Extract the (X, Y) coordinate from the center of the cell holding the provided text.  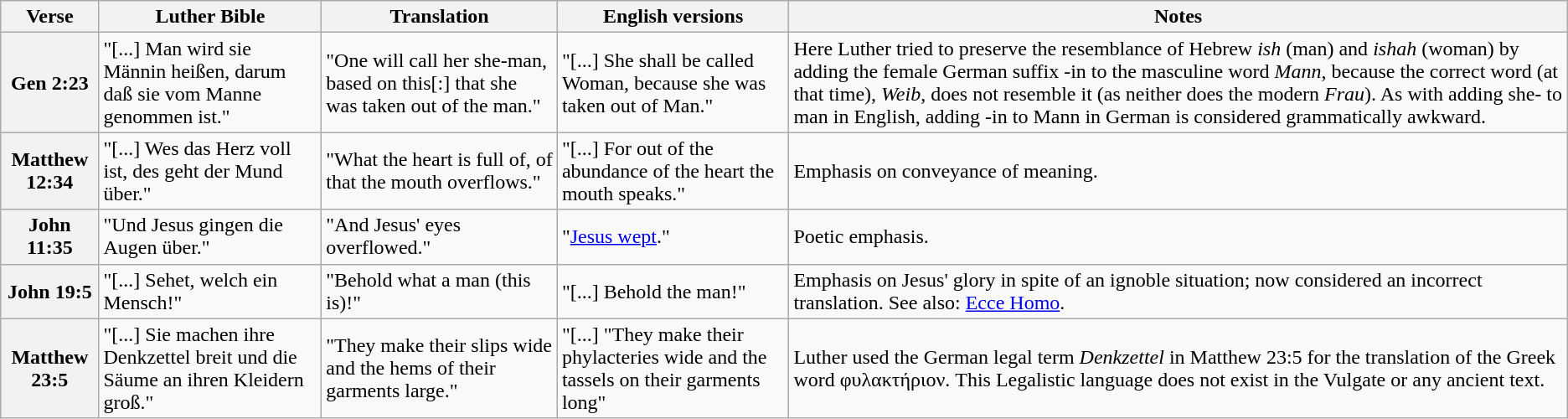
Verse (50, 17)
John 11:35 (50, 236)
"What the heart is full of, of that the mouth overflows." (440, 171)
"Behold what a man (this is)!" (440, 292)
Matthew 12:34 (50, 171)
"[...] "They make their phylacteries wide and the tassels on their garments long" (673, 369)
"Und Jesus gingen die Augen über." (210, 236)
Translation (440, 17)
"[...] Sehet, welch ein Mensch!" (210, 292)
Matthew 23:5 (50, 369)
"[...] Sie machen ihre Denkzettel breit und die Säume an ihren Kleidern groß." (210, 369)
"One will call her she-man, based on this[:] that she was taken out of the man." (440, 82)
"[...] Behold the man!" (673, 292)
Notes (1178, 17)
"Jesus wept." (673, 236)
"[...] For out of the abundance of the heart the mouth speaks." (673, 171)
Emphasis on Jesus' glory in spite of an ignoble situation; now considered an incorrect translation. See also: Ecce Homo. (1178, 292)
"[...] Wes das Herz voll ist, des geht der Mund über." (210, 171)
"They make their slips wide and the hems of their garments large." (440, 369)
"[...] She shall be called Woman, because she was taken out of Man." (673, 82)
"And Jesus' eyes overflowed." (440, 236)
John 19:5 (50, 292)
Emphasis on conveyance of meaning. (1178, 171)
English versions (673, 17)
Luther Bible (210, 17)
Gen 2:23 (50, 82)
"[...] Man wird sie Männin heißen, darum daß sie vom Manne genommen ist." (210, 82)
Poetic emphasis. (1178, 236)
